Provide the (X, Y) coordinate of the cell's center where the given text is located.  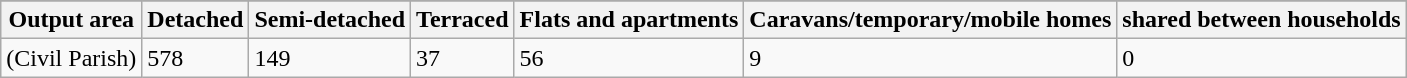
56 (629, 58)
(Civil Parish) (72, 58)
37 (462, 58)
Flats and apartments (629, 20)
Semi-detached (330, 20)
Detached (196, 20)
Caravans/temporary/mobile homes (930, 20)
Output area (72, 20)
9 (930, 58)
149 (330, 58)
Terraced (462, 20)
578 (196, 58)
0 (1262, 58)
shared between households (1262, 20)
